Locate the cell with the specified text and output its [X, Y] center coordinate. 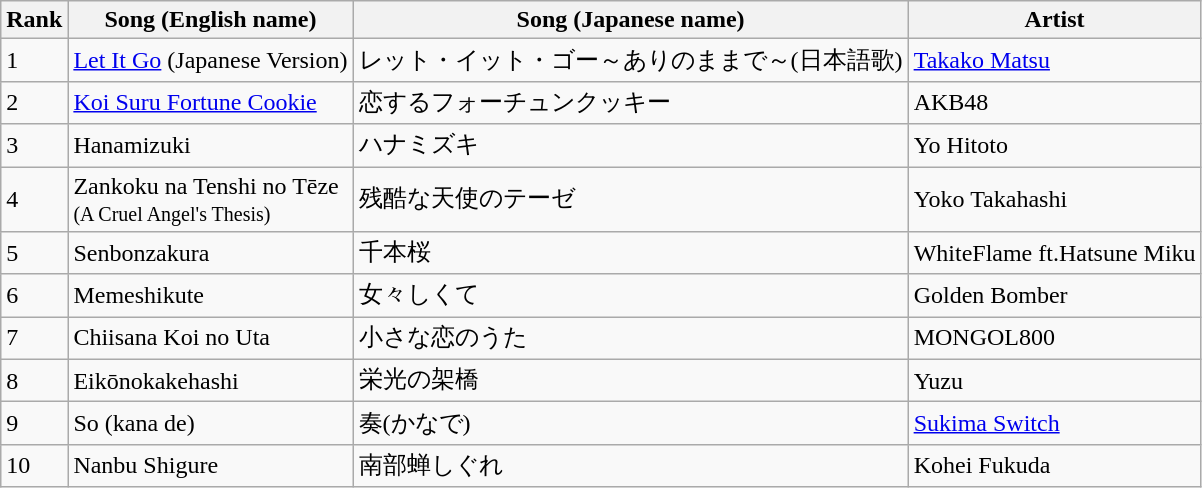
9 [34, 424]
Golden Bomber [1054, 296]
Memeshikute [210, 296]
10 [34, 466]
Eikōnokakehashi [210, 380]
AKB48 [1054, 102]
南部蝉しぐれ [630, 466]
5 [34, 254]
栄光の架橋 [630, 380]
Yuzu [1054, 380]
Yoko Takahashi [1054, 198]
女々しくて [630, 296]
WhiteFlame ft.Hatsune Miku [1054, 254]
Nanbu Shigure [210, 466]
レット・イット・ゴー～ありのままで～(日本語歌) [630, 60]
4 [34, 198]
Sukima Switch [1054, 424]
Koi Suru Fortune Cookie [210, 102]
Senbonzakura [210, 254]
6 [34, 296]
2 [34, 102]
Song (Japanese name) [630, 20]
千本桜 [630, 254]
Zankoku na Tenshi no Tēze (A Cruel Angel's Thesis) [210, 198]
小さな恋のうた [630, 338]
So (kana de) [210, 424]
8 [34, 380]
Kohei Fukuda [1054, 466]
MONGOL800 [1054, 338]
Chiisana Koi no Uta [210, 338]
Artist [1054, 20]
Song (English name) [210, 20]
1 [34, 60]
Hanamizuki [210, 146]
Rank [34, 20]
3 [34, 146]
7 [34, 338]
奏(かなで) [630, 424]
恋するフォーチュンクッキー [630, 102]
Yo Hitoto [1054, 146]
残酷な天使のテーゼ [630, 198]
ハナミズキ [630, 146]
Takako Matsu [1054, 60]
Let It Go (Japanese Version) [210, 60]
